Extract the [x, y] coordinate from the center of the cell holding the provided text.  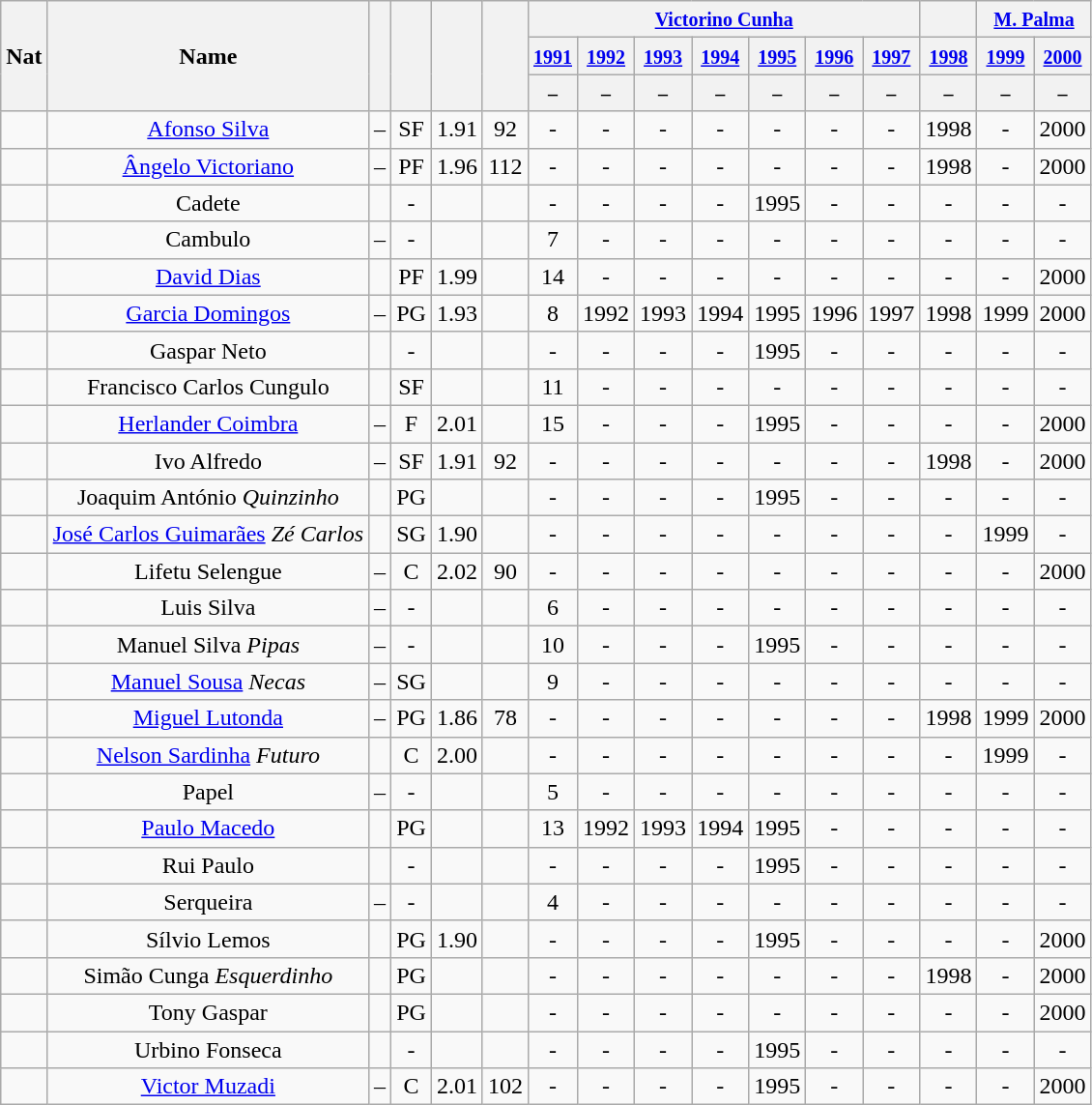
1.96 [456, 166]
Simão Cunga Esquerdinho [208, 975]
2.00 [456, 755]
1991 [553, 56]
M. Palma [1034, 19]
15 [553, 423]
Ângelo Victoriano [208, 166]
Victorino Cunha [723, 19]
11 [553, 387]
Rui Paulo [208, 865]
Nat [24, 56]
Manuel Sousa Necas [208, 682]
7 [553, 240]
13 [553, 829]
F [412, 423]
Cadete [208, 203]
Cambulo [208, 240]
José Carlos Guimarães Zé Carlos [208, 535]
Nelson Sardinha Futuro [208, 755]
90 [504, 571]
Gaspar Neto [208, 350]
Lifetu Selengue [208, 571]
Herlander Coimbra [208, 423]
1.93 [456, 313]
5 [553, 792]
Ivo Alfredo [208, 461]
Name [208, 56]
10 [553, 645]
Afonso Silva [208, 130]
102 [504, 1087]
9 [553, 682]
4 [553, 902]
Manuel Silva Pipas [208, 645]
Urbino Fonseca [208, 1049]
1.99 [456, 276]
Garcia Domingos [208, 313]
6 [553, 608]
Joaquim António Quinzinho [208, 498]
Miguel Lutonda [208, 718]
1.86 [456, 718]
Serqueira [208, 902]
Papel [208, 792]
8 [553, 313]
Victor Muzadi [208, 1087]
David Dias [208, 276]
14 [553, 276]
78 [504, 718]
Francisco Carlos Cungulo [208, 387]
112 [504, 166]
Paulo Macedo [208, 829]
Sílvio Lemos [208, 939]
2.02 [456, 571]
Tony Gaspar [208, 1012]
Luis Silva [208, 608]
